Capture the cell that displays the provided text and extract its (X, Y) central coordinate. 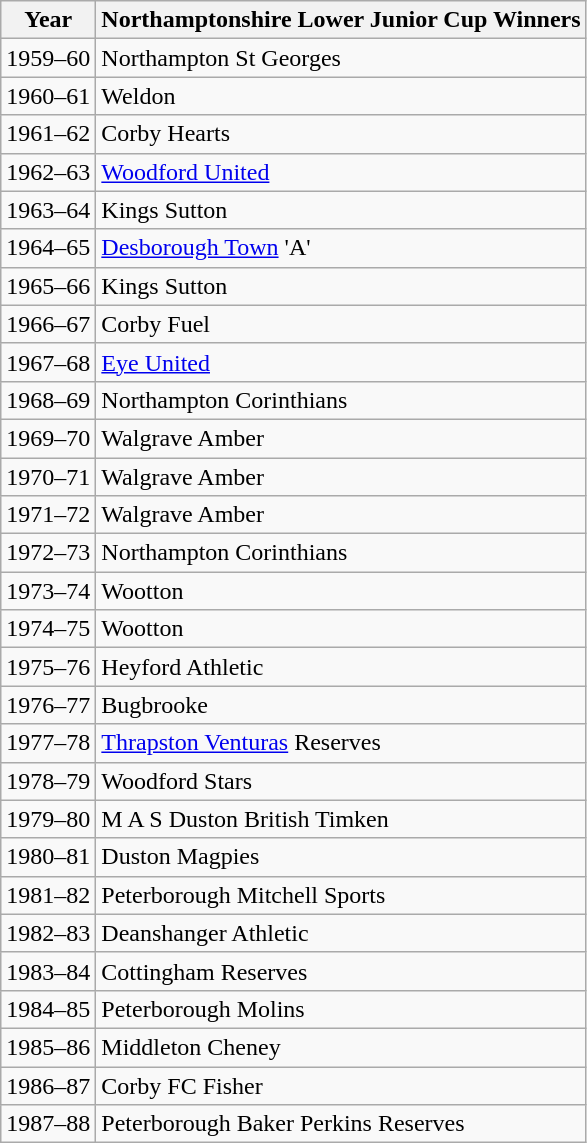
1960–61 (48, 96)
1964–65 (48, 248)
1971–72 (48, 515)
Deanshanger Athletic (341, 933)
Northamptonshire Lower Junior Cup Winners (341, 20)
1972–73 (48, 553)
1959–60 (48, 58)
1962–63 (48, 172)
Corby Hearts (341, 134)
Cottingham Reserves (341, 971)
Duston Magpies (341, 857)
Middleton Cheney (341, 1047)
1975–76 (48, 667)
1969–70 (48, 438)
1986–87 (48, 1085)
1963–64 (48, 210)
1976–77 (48, 705)
1982–83 (48, 933)
1977–78 (48, 743)
1987–88 (48, 1124)
Peterborough Baker Perkins Reserves (341, 1124)
1967–68 (48, 362)
Weldon (341, 96)
1984–85 (48, 1009)
1968–69 (48, 400)
1961–62 (48, 134)
Year (48, 20)
Peterborough Molins (341, 1009)
Corby Fuel (341, 324)
Bugbrooke (341, 705)
Thrapston Venturas Reserves (341, 743)
Peterborough Mitchell Sports (341, 895)
1978–79 (48, 781)
1979–80 (48, 819)
1983–84 (48, 971)
1966–67 (48, 324)
Woodford Stars (341, 781)
Desborough Town 'A' (341, 248)
Northampton St Georges (341, 58)
1973–74 (48, 591)
M A S Duston British Timken (341, 819)
Eye United (341, 362)
1980–81 (48, 857)
Heyford Athletic (341, 667)
1965–66 (48, 286)
1970–71 (48, 477)
1981–82 (48, 895)
Corby FC Fisher (341, 1085)
1974–75 (48, 629)
1985–86 (48, 1047)
Woodford United (341, 172)
